Provide the [X, Y] coordinate of the cell's center where the given text is located.  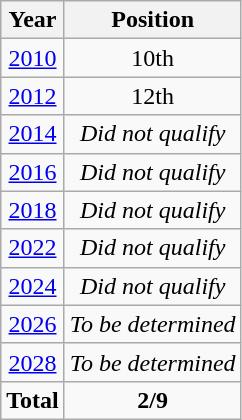
Total [33, 400]
2016 [33, 172]
2/9 [152, 400]
2010 [33, 58]
2018 [33, 210]
2028 [33, 362]
2012 [33, 96]
2024 [33, 286]
2022 [33, 248]
10th [152, 58]
Position [152, 20]
2014 [33, 134]
2026 [33, 324]
12th [152, 96]
Year [33, 20]
